Extract the [x, y] coordinate from the center of the cell holding the provided text.  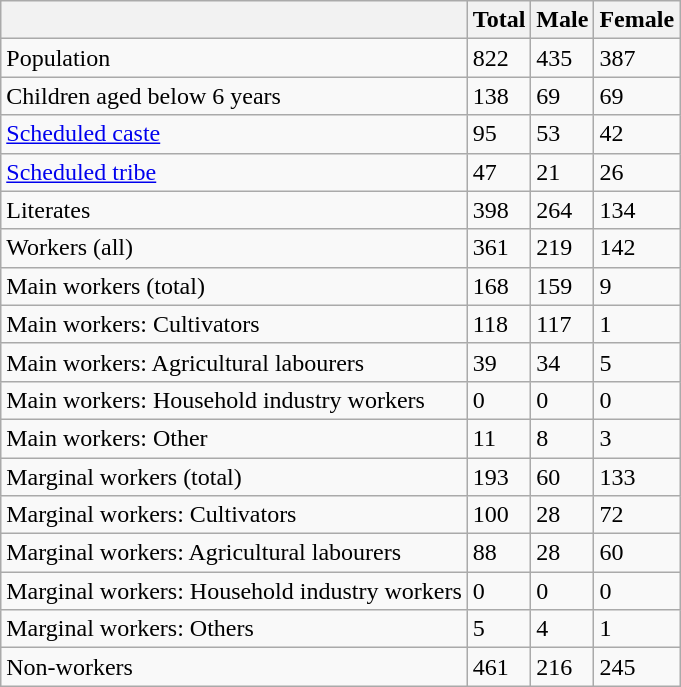
Literates [234, 210]
Main workers (total) [234, 286]
21 [562, 172]
387 [637, 58]
461 [499, 667]
100 [499, 515]
133 [637, 477]
138 [499, 96]
11 [499, 438]
9 [637, 286]
Female [637, 20]
822 [499, 58]
168 [499, 286]
Children aged below 6 years [234, 96]
88 [499, 553]
193 [499, 477]
361 [499, 248]
26 [637, 172]
Main workers: Other [234, 438]
53 [562, 134]
95 [499, 134]
245 [637, 667]
264 [562, 210]
Non-workers [234, 667]
117 [562, 324]
34 [562, 362]
435 [562, 58]
4 [562, 629]
Marginal workers: Others [234, 629]
Total [499, 20]
Main workers: Agricultural labourers [234, 362]
Scheduled tribe [234, 172]
Main workers: Cultivators [234, 324]
398 [499, 210]
Marginal workers (total) [234, 477]
134 [637, 210]
Marginal workers: Household industry workers [234, 591]
142 [637, 248]
8 [562, 438]
72 [637, 515]
Male [562, 20]
Population [234, 58]
159 [562, 286]
47 [499, 172]
42 [637, 134]
219 [562, 248]
118 [499, 324]
216 [562, 667]
Scheduled caste [234, 134]
Marginal workers: Cultivators [234, 515]
Main workers: Household industry workers [234, 400]
39 [499, 362]
Marginal workers: Agricultural labourers [234, 553]
3 [637, 438]
Workers (all) [234, 248]
